Detect which cell encompasses the target text, then output its [X, Y] center coordinate. 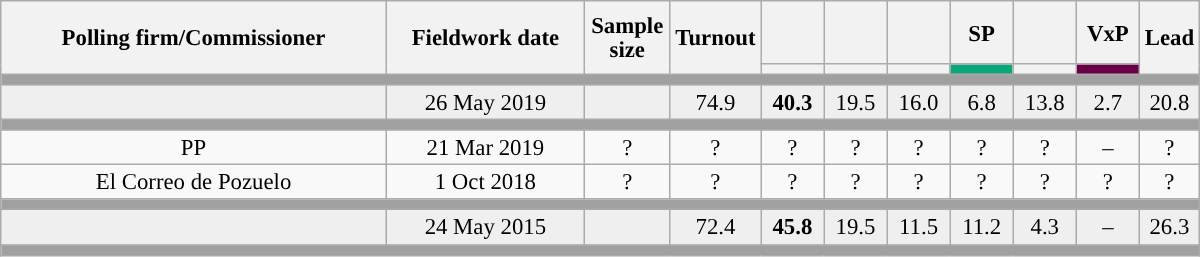
Polling firm/Commissioner [194, 38]
6.8 [982, 102]
40.3 [792, 102]
4.3 [1044, 228]
11.2 [982, 228]
El Correo de Pozuelo [194, 182]
45.8 [792, 228]
24 May 2015 [485, 228]
Lead [1169, 38]
VxP [1108, 32]
26.3 [1169, 228]
Fieldwork date [485, 38]
Turnout [716, 38]
PP [194, 148]
SP [982, 32]
Sample size [627, 38]
20.8 [1169, 102]
74.9 [716, 102]
13.8 [1044, 102]
21 Mar 2019 [485, 148]
16.0 [918, 102]
2.7 [1108, 102]
26 May 2019 [485, 102]
11.5 [918, 228]
1 Oct 2018 [485, 182]
72.4 [716, 228]
